Return the [x, y] coordinate for the center point of the cell that contains the specified text.  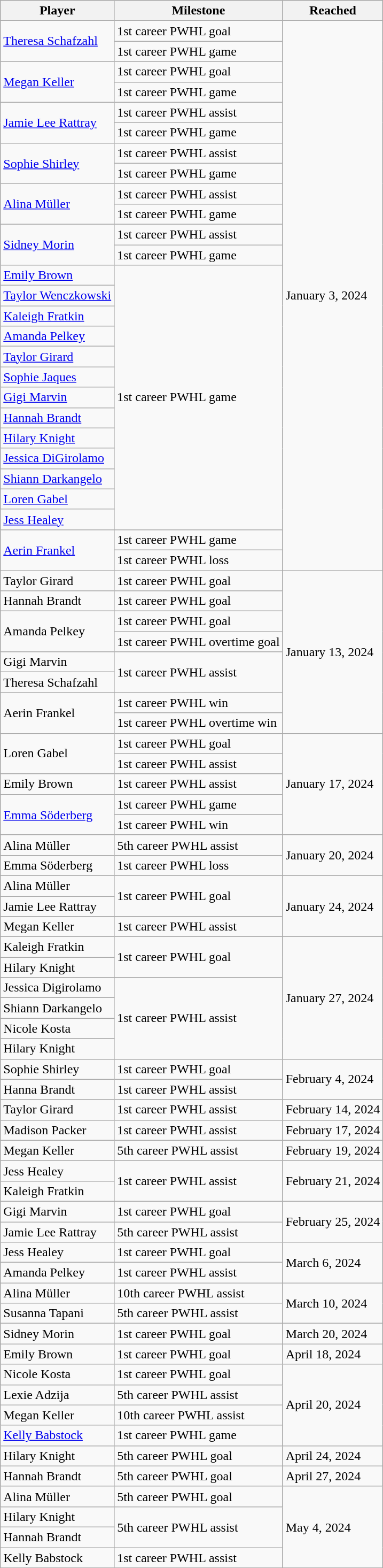
January 24, 2024 [333, 906]
Jessica Digirolamo [58, 988]
March 6, 2024 [333, 1263]
Player [58, 11]
March 20, 2024 [333, 1334]
February 19, 2024 [333, 1150]
Milestone [199, 11]
January 17, 2024 [333, 784]
Sophie Jaques [58, 377]
Hanna Brandt [58, 1089]
May 4, 2024 [333, 1527]
January 27, 2024 [333, 998]
January 20, 2024 [333, 855]
Susanna Tapani [58, 1313]
April 24, 2024 [333, 1456]
February 25, 2024 [333, 1221]
1st career PWHL overtime win [199, 723]
February 17, 2024 [333, 1130]
Madison Packer [58, 1130]
January 3, 2024 [333, 296]
Jessica DiGirolamo [58, 458]
1st career PWHL overtime goal [199, 642]
April 18, 2024 [333, 1354]
Taylor Wenczkowski [58, 296]
Reached [333, 11]
February 21, 2024 [333, 1181]
February 14, 2024 [333, 1110]
February 4, 2024 [333, 1079]
March 10, 2024 [333, 1303]
April 27, 2024 [333, 1476]
January 13, 2024 [333, 651]
April 20, 2024 [333, 1405]
Lexie Adzija [58, 1395]
